Determine the (X, Y) coordinate at the center of the cell enclosing the given text.  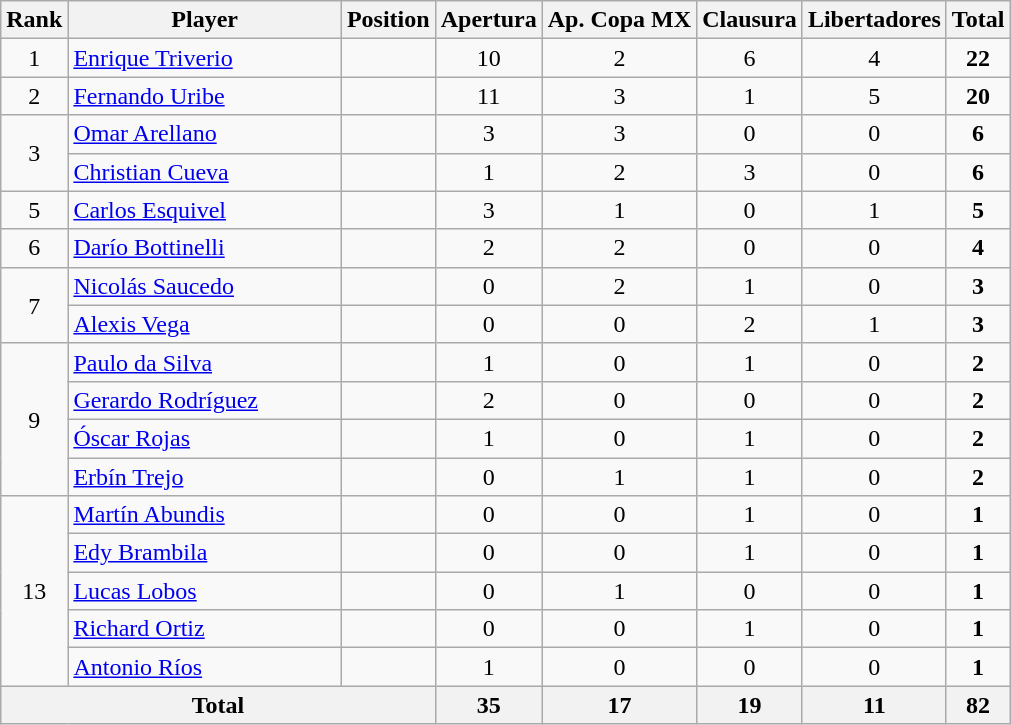
7 (34, 305)
Rank (34, 20)
Apertura (488, 20)
Paulo da Silva (205, 362)
Antonio Ríos (205, 667)
Gerardo Rodríguez (205, 400)
Carlos Esquivel (205, 210)
20 (978, 96)
Position (388, 20)
9 (34, 419)
Ap. Copa MX (619, 20)
Nicolás Saucedo (205, 286)
Óscar Rojas (205, 438)
Omar Arellano (205, 134)
Christian Cueva (205, 172)
Enrique Triverio (205, 58)
35 (488, 705)
Clausura (750, 20)
17 (619, 705)
Martín Abundis (205, 515)
Erbín Trejo (205, 477)
19 (750, 705)
Alexis Vega (205, 324)
10 (488, 58)
Player (205, 20)
82 (978, 705)
Darío Bottinelli (205, 248)
Lucas Lobos (205, 591)
Fernando Uribe (205, 96)
22 (978, 58)
Edy Brambila (205, 553)
Richard Ortiz (205, 629)
Libertadores (874, 20)
13 (34, 591)
